Return (X, Y) of the center of cell containing provided text 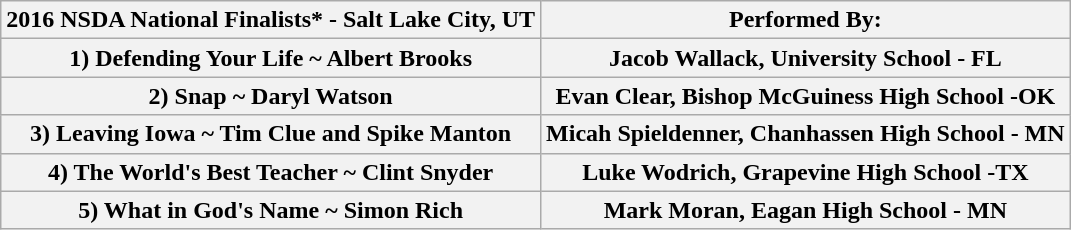
2016 NSDA National Finalists* - Salt Lake City, UT (271, 20)
4) The World's Best Teacher ~ Clint Snyder (271, 172)
Jacob Wallack, University School - FL (806, 58)
3) Leaving Iowa ~ Tim Clue and Spike Manton (271, 134)
Mark Moran, Eagan High School - MN (806, 210)
2) Snap ~ Daryl Watson (271, 96)
Performed By: (806, 20)
Luke Wodrich, Grapevine High School -TX (806, 172)
5) What in God's Name ~ Simon Rich (271, 210)
Micah Spieldenner, Chanhassen High School - MN (806, 134)
Evan Clear, Bishop McGuiness High School -OK (806, 96)
1) Defending Your Life ~ Albert Brooks (271, 58)
